Return (x, y) of the center of cell containing provided text 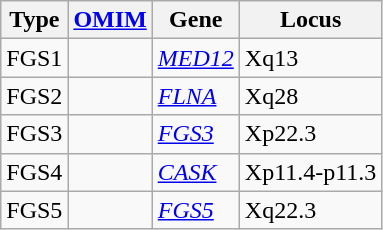
Xp11.4-p11.3 (310, 172)
FGS1 (34, 58)
Type (34, 20)
Locus (310, 20)
MED12 (196, 58)
FGS2 (34, 96)
Gene (196, 20)
Xp22.3 (310, 134)
Xq28 (310, 96)
OMIM (110, 20)
Xq22.3 (310, 210)
FGS4 (34, 172)
FLNA (196, 96)
Xq13 (310, 58)
CASK (196, 172)
